Search for the cell housing the specified text and yield its (X, Y) center coordinate. 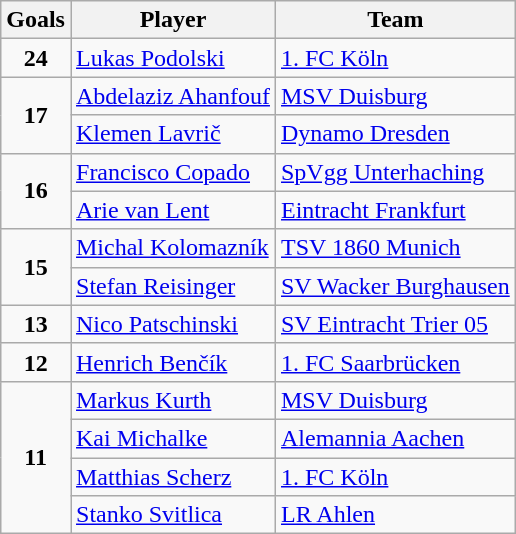
Abdelaziz Ahanfouf (172, 96)
Nico Patschinski (172, 324)
Team (395, 20)
15 (36, 267)
Goals (36, 20)
Stefan Reisinger (172, 286)
17 (36, 115)
Henrich Benčík (172, 362)
Dynamo Dresden (395, 134)
11 (36, 457)
Michal Kolomazník (172, 248)
Eintracht Frankfurt (395, 210)
16 (36, 191)
Arie van Lent (172, 210)
SV Eintracht Trier 05 (395, 324)
LR Ahlen (395, 515)
Matthias Scherz (172, 477)
Kai Michalke (172, 438)
Alemannia Aachen (395, 438)
Markus Kurth (172, 400)
Francisco Copado (172, 172)
SpVgg Unterhaching (395, 172)
13 (36, 324)
TSV 1860 Munich (395, 248)
Player (172, 20)
Stanko Svitlica (172, 515)
1. FC Saarbrücken (395, 362)
SV Wacker Burghausen (395, 286)
Klemen Lavrič (172, 134)
Lukas Podolski (172, 58)
24 (36, 58)
12 (36, 362)
